Identify which cell holds the provided text, then report its (X, Y) central coordinate. 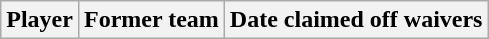
Former team (151, 20)
Player (40, 20)
Date claimed off waivers (356, 20)
